Provide the (X, Y) coordinate of the cell's center where the given text is located.  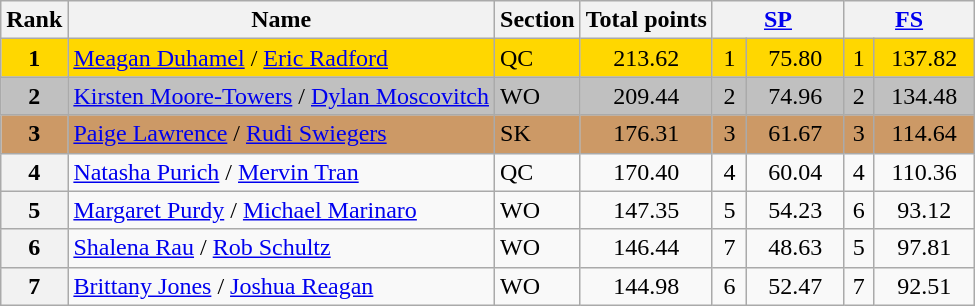
Section (538, 20)
147.35 (646, 210)
93.12 (924, 210)
146.44 (646, 248)
97.81 (924, 248)
Kirsten Moore-Towers / Dylan Moscovitch (282, 96)
114.64 (924, 134)
75.80 (796, 58)
170.40 (646, 172)
Name (282, 20)
FS (910, 20)
Paige Lawrence / Rudi Swiegers (282, 134)
Rank (34, 20)
SP (778, 20)
54.23 (796, 210)
48.63 (796, 248)
213.62 (646, 58)
60.04 (796, 172)
74.96 (796, 96)
52.47 (796, 286)
110.36 (924, 172)
209.44 (646, 96)
Shalena Rau / Rob Schultz (282, 248)
137.82 (924, 58)
Meagan Duhamel / Eric Radford (282, 58)
Margaret Purdy / Michael Marinaro (282, 210)
61.67 (796, 134)
144.98 (646, 286)
SK (538, 134)
134.48 (924, 96)
Natasha Purich / Mervin Tran (282, 172)
Brittany Jones / Joshua Reagan (282, 286)
92.51 (924, 286)
176.31 (646, 134)
Total points (646, 20)
